Locate the cell with the specified text and output its (x, y) center coordinate. 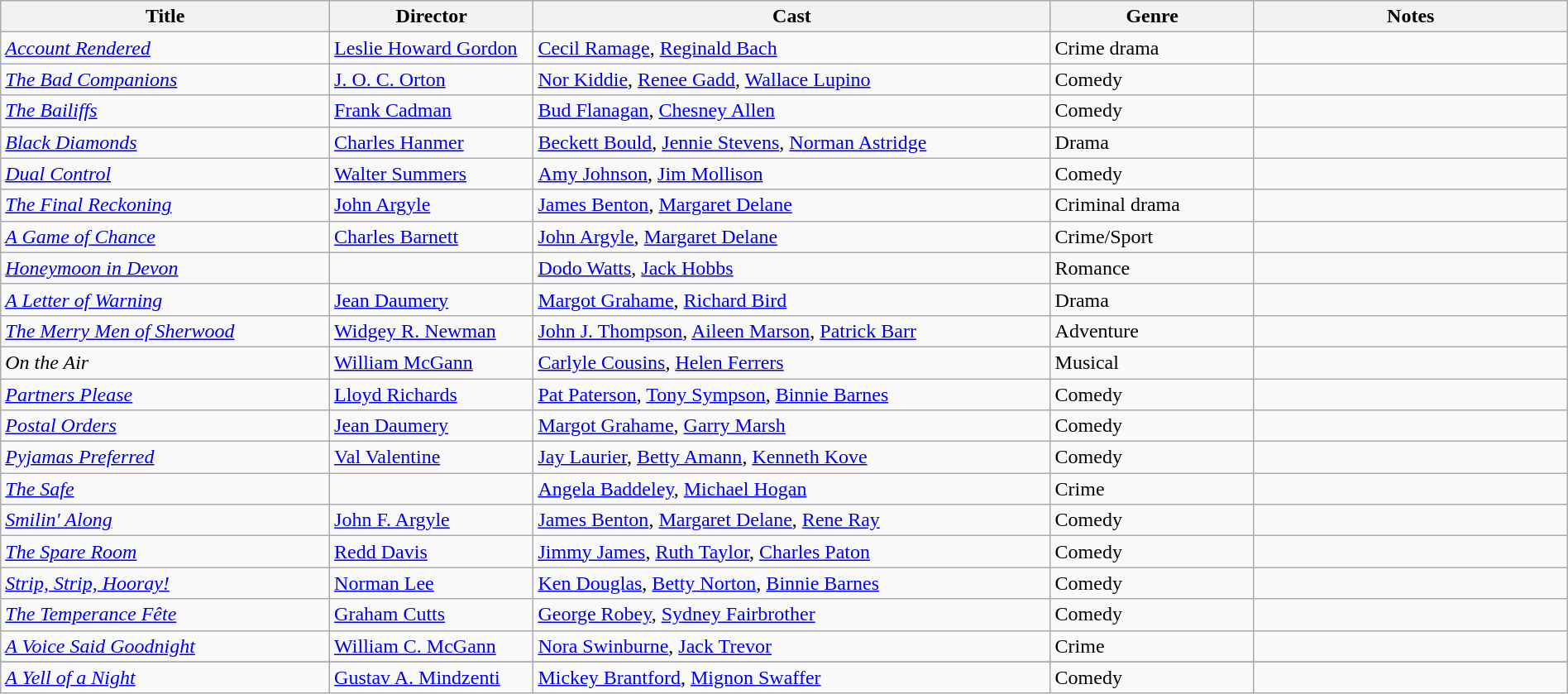
Margot Grahame, Garry Marsh (792, 426)
William C. McGann (432, 646)
Norman Lee (432, 583)
On the Air (165, 362)
The Safe (165, 489)
Lloyd Richards (432, 395)
J. O. C. Orton (432, 79)
Margot Grahame, Richard Bird (792, 299)
Musical (1152, 362)
A Voice Said Goodnight (165, 646)
Title (165, 17)
Postal Orders (165, 426)
Walter Summers (432, 174)
Crime/Sport (1152, 237)
John Argyle (432, 205)
Partners Please (165, 395)
A Game of Chance (165, 237)
Val Valentine (432, 457)
Adventure (1152, 331)
Genre (1152, 17)
Criminal drama (1152, 205)
Graham Cutts (432, 615)
Jimmy James, Ruth Taylor, Charles Paton (792, 552)
A Letter of Warning (165, 299)
Notes (1411, 17)
Angela Baddeley, Michael Hogan (792, 489)
Frank Cadman (432, 111)
George Robey, Sydney Fairbrother (792, 615)
Widgey R. Newman (432, 331)
Nor Kiddie, Renee Gadd, Wallace Lupino (792, 79)
Strip, Strip, Hooray! (165, 583)
Charles Hanmer (432, 142)
William McGann (432, 362)
Carlyle Cousins, Helen Ferrers (792, 362)
The Merry Men of Sherwood (165, 331)
Pyjamas Preferred (165, 457)
The Bad Companions (165, 79)
Account Rendered (165, 48)
John F. Argyle (432, 520)
Honeymoon in Devon (165, 268)
John Argyle, Margaret Delane (792, 237)
James Benton, Margaret Delane (792, 205)
Jay Laurier, Betty Amann, Kenneth Kove (792, 457)
Gustav A. Mindzenti (432, 677)
Beckett Bould, Jennie Stevens, Norman Astridge (792, 142)
Leslie Howard Gordon (432, 48)
Black Diamonds (165, 142)
Crime drama (1152, 48)
The Spare Room (165, 552)
Ken Douglas, Betty Norton, Binnie Barnes (792, 583)
Nora Swinburne, Jack Trevor (792, 646)
James Benton, Margaret Delane, Rene Ray (792, 520)
Romance (1152, 268)
Bud Flanagan, Chesney Allen (792, 111)
Dual Control (165, 174)
A Yell of a Night (165, 677)
Director (432, 17)
The Bailiffs (165, 111)
Smilin' Along (165, 520)
Pat Paterson, Tony Sympson, Binnie Barnes (792, 395)
John J. Thompson, Aileen Marson, Patrick Barr (792, 331)
Mickey Brantford, Mignon Swaffer (792, 677)
Redd Davis (432, 552)
Amy Johnson, Jim Mollison (792, 174)
Cast (792, 17)
The Temperance Fête (165, 615)
The Final Reckoning (165, 205)
Charles Barnett (432, 237)
Cecil Ramage, Reginald Bach (792, 48)
Dodo Watts, Jack Hobbs (792, 268)
